Output the (x, y) coordinate of the center of the cell containing the given text.  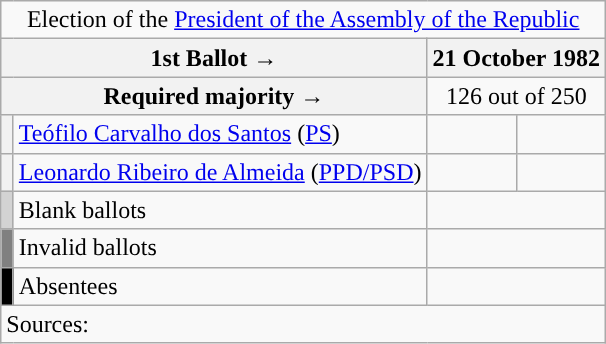
126 out of 250 (516, 96)
Invalid ballots (220, 248)
Blank ballots (220, 210)
Required majority → (214, 96)
Absentees (220, 286)
21 October 1982 (516, 58)
Leonardo Ribeiro de Almeida (PPD/PSD) (220, 172)
1st Ballot → (214, 58)
Sources: (304, 324)
Election of the President of the Assembly of the Republic (304, 20)
Teófilo Carvalho dos Santos (PS) (220, 134)
